Extract the [X, Y] coordinate from the center of the cell holding the provided text.  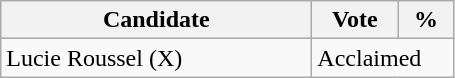
Lucie Roussel (X) [156, 58]
% [426, 20]
Candidate [156, 20]
Acclaimed [383, 58]
Vote [355, 20]
